Pinpoint the cell where the given text exists, returning its [x, y] midpoint coordinate. 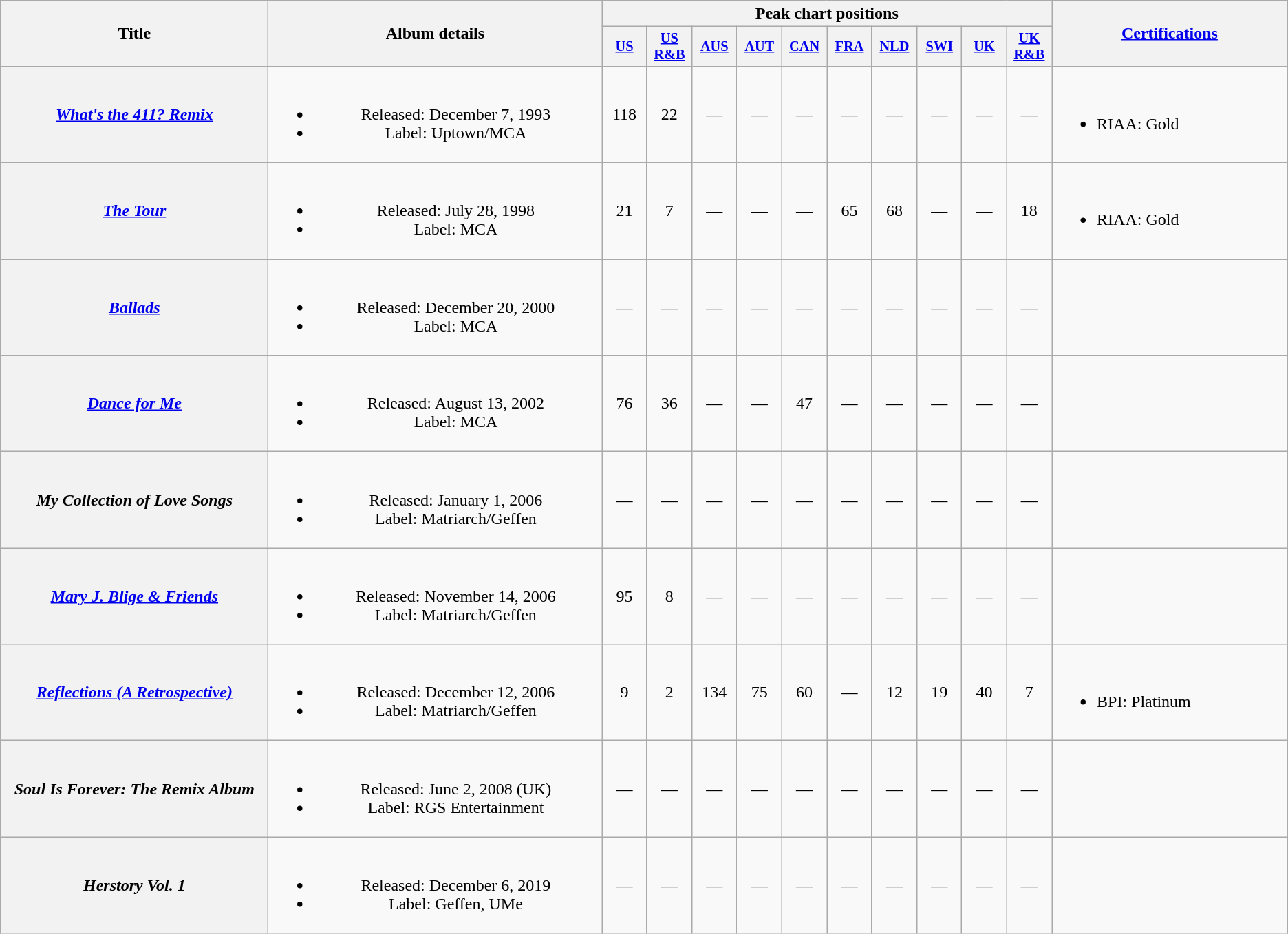
65 [849, 211]
40 [984, 693]
UK [984, 47]
Mary J. Blige & Friends [135, 596]
Released: December 20, 2000Label: MCA [435, 307]
Released: December 6, 2019Label: Geffen, UMe [435, 885]
9 [625, 693]
UK R&B [1029, 47]
US [625, 47]
Herstory Vol. 1 [135, 885]
Reflections (A Retrospective) [135, 693]
AUS [714, 47]
Peak chart positions [827, 14]
Released: December 12, 2006Label: Matriarch/Geffen [435, 693]
Ballads [135, 307]
FRA [849, 47]
Released: December 7, 1993Label: Uptown/MCA [435, 114]
2 [669, 693]
95 [625, 596]
AUT [760, 47]
My Collection of Love Songs [135, 500]
CAN [804, 47]
19 [940, 693]
What's the 411? Remix [135, 114]
Released: June 2, 2008 (UK)Label: RGS Entertainment [435, 789]
12 [894, 693]
76 [625, 404]
Released: November 14, 2006Label: Matriarch/Geffen [435, 596]
NLD [894, 47]
21 [625, 211]
Released: January 1, 2006Label: Matriarch/Geffen [435, 500]
18 [1029, 211]
Album details [435, 34]
134 [714, 693]
BPI: Platinum [1170, 693]
75 [760, 693]
The Tour [135, 211]
60 [804, 693]
Soul Is Forever: The Remix Album [135, 789]
8 [669, 596]
Released: August 13, 2002Label: MCA [435, 404]
Title [135, 34]
US R&B [669, 47]
Released: July 28, 1998Label: MCA [435, 211]
Certifications [1170, 34]
47 [804, 404]
36 [669, 404]
118 [625, 114]
Dance for Me [135, 404]
68 [894, 211]
22 [669, 114]
SWI [940, 47]
